Return [X, Y] of the center of cell containing provided text 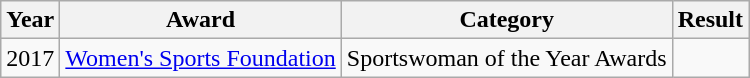
Award [200, 20]
Category [506, 20]
2017 [30, 58]
Sportswoman of the Year Awards [506, 58]
Women's Sports Foundation [200, 58]
Result [710, 20]
Year [30, 20]
